Locate the cell with the specified text and output its [X, Y] center coordinate. 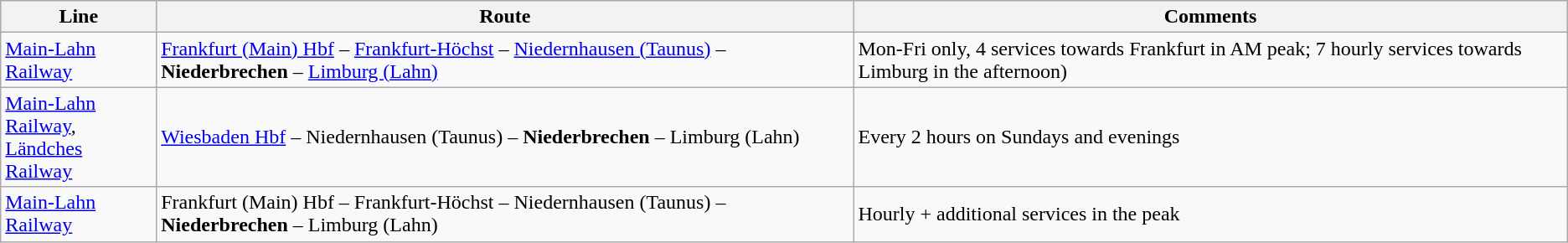
Wiesbaden Hbf – Niedernhausen (Taunus) – Niederbrechen – Limburg (Lahn) [505, 137]
Route [505, 17]
Mon-Fri only, 4 services towards Frankfurt in AM peak; 7 hourly services towards Limburg in the afternoon) [1210, 60]
Comments [1210, 17]
Line [79, 17]
Hourly + additional services in the peak [1210, 215]
Main-Lahn Railway, Ländches Railway [79, 137]
Every 2 hours on Sundays and evenings [1210, 137]
